Determine the (x, y) coordinate at the center of the cell enclosing the given text.  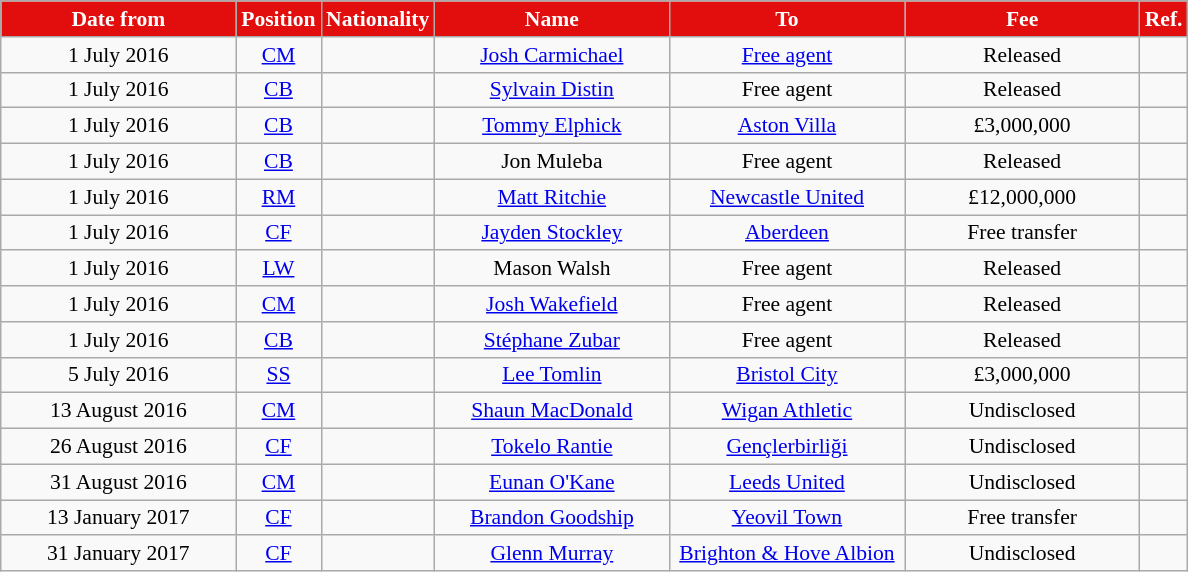
Josh Carmichael (552, 55)
Glenn Murray (552, 554)
Wigan Athletic (786, 411)
Stéphane Zubar (552, 340)
Leeds United (786, 482)
26 August 2016 (118, 447)
Position (278, 19)
Gençlerbirliği (786, 447)
Brandon Goodship (552, 518)
Brighton & Hove Albion (786, 554)
Sylvain Distin (552, 90)
Date from (118, 19)
RM (278, 197)
Matt Ritchie (552, 197)
Aberdeen (786, 233)
Yeovil Town (786, 518)
£12,000,000 (1022, 197)
Jayden Stockley (552, 233)
31 August 2016 (118, 482)
Nationality (378, 19)
SS (278, 375)
Fee (1022, 19)
Tommy Elphick (552, 126)
5 July 2016 (118, 375)
Lee Tomlin (552, 375)
To (786, 19)
Newcastle United (786, 197)
Tokelo Rantie (552, 447)
Eunan O'Kane (552, 482)
13 August 2016 (118, 411)
LW (278, 269)
Shaun MacDonald (552, 411)
Josh Wakefield (552, 304)
13 January 2017 (118, 518)
Jon Muleba (552, 162)
Ref. (1164, 19)
Bristol City (786, 375)
Name (552, 19)
Mason Walsh (552, 269)
31 January 2017 (118, 554)
Aston Villa (786, 126)
